Output the (x, y) coordinate of the center of the cell containing the given text.  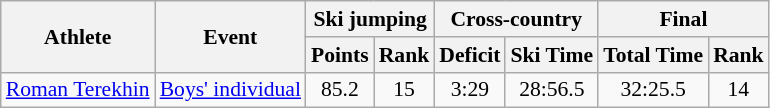
Ski jumping (370, 19)
3:29 (470, 90)
15 (404, 90)
14 (738, 90)
Event (230, 36)
28:56.5 (552, 90)
Total Time (653, 55)
Ski Time (552, 55)
Athlete (78, 36)
Deficit (470, 55)
Final (683, 19)
85.2 (340, 90)
Roman Terekhin (78, 90)
32:25.5 (653, 90)
Points (340, 55)
Boys' individual (230, 90)
Cross-country (516, 19)
